Find where the given text appears and provide that cell's center as (x, y) coordinate. 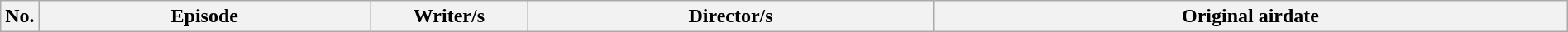
No. (20, 16)
Episode (204, 16)
Director/s (730, 16)
Writer/s (448, 16)
Original airdate (1250, 16)
